Scan for the cell matching the given text and deliver its [X, Y] coordinate at center. 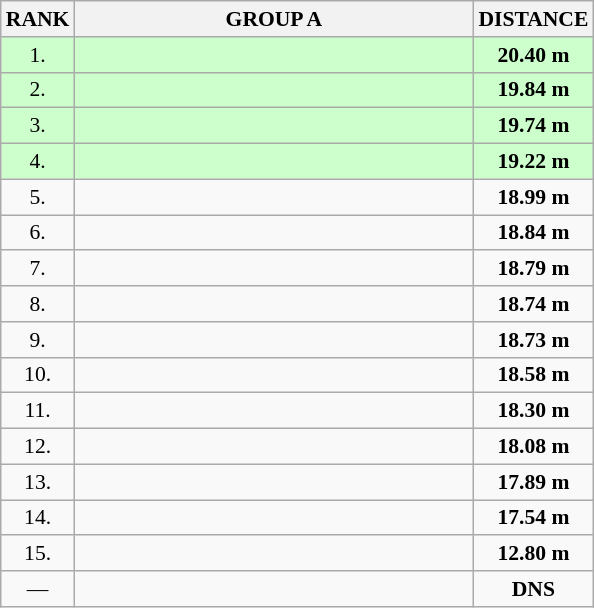
— [38, 589]
12.80 m [533, 554]
1. [38, 55]
14. [38, 518]
18.58 m [533, 375]
9. [38, 340]
19.84 m [533, 90]
DNS [533, 589]
DISTANCE [533, 19]
7. [38, 269]
18.84 m [533, 233]
13. [38, 482]
20.40 m [533, 55]
19.74 m [533, 126]
11. [38, 411]
18.73 m [533, 340]
18.08 m [533, 447]
17.89 m [533, 482]
RANK [38, 19]
5. [38, 197]
8. [38, 304]
18.99 m [533, 197]
3. [38, 126]
17.54 m [533, 518]
2. [38, 90]
18.79 m [533, 269]
19.22 m [533, 162]
18.30 m [533, 411]
GROUP A [274, 19]
15. [38, 554]
10. [38, 375]
6. [38, 233]
4. [38, 162]
12. [38, 447]
18.74 m [533, 304]
